Determine the [x, y] coordinate at the center of the cell enclosing the given text.  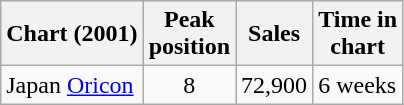
72,900 [274, 85]
6 weeks [358, 85]
Peakposition [189, 34]
Sales [274, 34]
Time inchart [358, 34]
8 [189, 85]
Japan Oricon [72, 85]
Chart (2001) [72, 34]
